Capture the cell that displays the provided text and extract its (x, y) central coordinate. 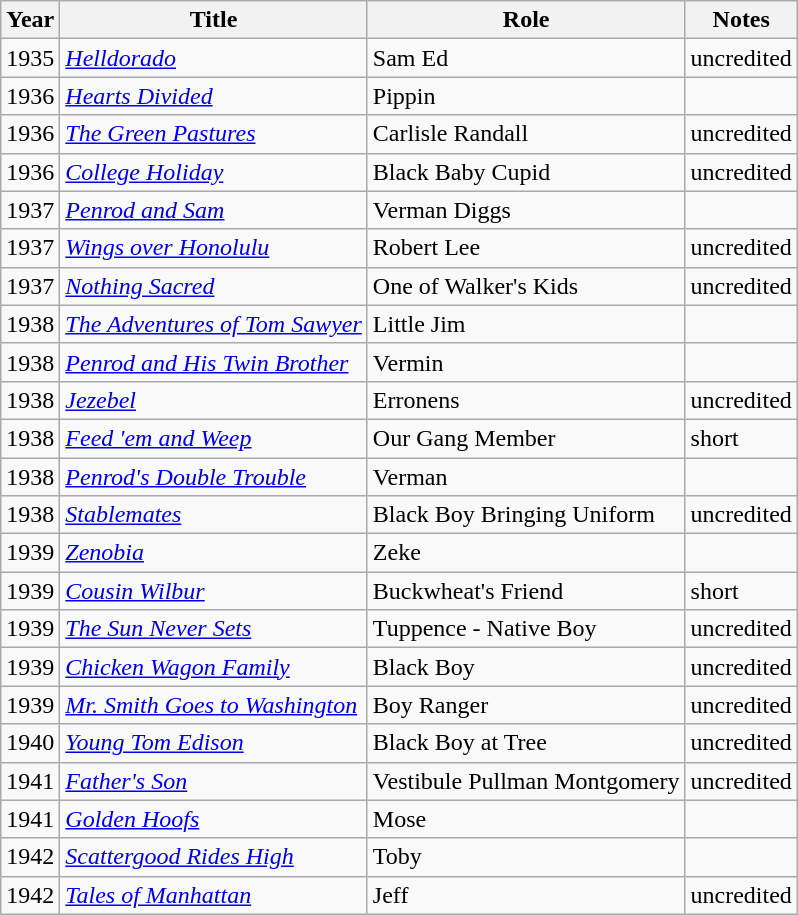
Erronens (526, 400)
Tuppence - Native Boy (526, 629)
Penrod's Double Trouble (214, 477)
Sam Ed (526, 58)
The Green Pastures (214, 134)
Jezebel (214, 400)
One of Walker's Kids (526, 286)
Boy Ranger (526, 705)
Scattergood Rides High (214, 857)
Verman (526, 477)
Father's Son (214, 781)
Verman Diggs (526, 210)
Vestibule Pullman Montgomery (526, 781)
Notes (741, 20)
Young Tom Edison (214, 743)
Black Baby Cupid (526, 172)
Carlisle Randall (526, 134)
Nothing Sacred (214, 286)
Robert Lee (526, 248)
Our Gang Member (526, 438)
Chicken Wagon Family (214, 667)
Vermin (526, 362)
Stablemates (214, 515)
Role (526, 20)
Black Boy Bringing Uniform (526, 515)
Wings over Honolulu (214, 248)
Little Jim (526, 324)
1935 (30, 58)
Penrod and His Twin Brother (214, 362)
Toby (526, 857)
Feed 'em and Weep (214, 438)
Tales of Manhattan (214, 895)
Mose (526, 819)
The Adventures of Tom Sawyer (214, 324)
Mr. Smith Goes to Washington (214, 705)
Helldorado (214, 58)
The Sun Never Sets (214, 629)
Year (30, 20)
Golden Hoofs (214, 819)
Zeke (526, 553)
Black Boy at Tree (526, 743)
Hearts Divided (214, 96)
1940 (30, 743)
Penrod and Sam (214, 210)
Jeff (526, 895)
Cousin Wilbur (214, 591)
Buckwheat's Friend (526, 591)
Zenobia (214, 553)
College Holiday (214, 172)
Title (214, 20)
Pippin (526, 96)
Black Boy (526, 667)
